Pinpoint the cell where the given text exists, returning its (x, y) midpoint coordinate. 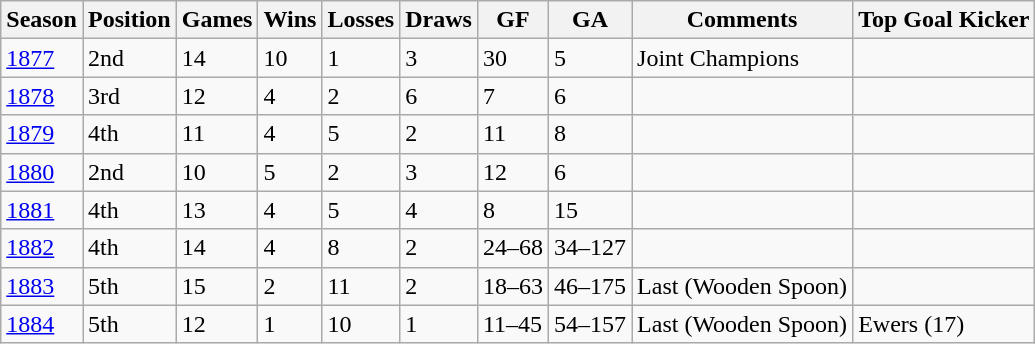
Draws (439, 20)
1877 (42, 58)
Top Goal Kicker (944, 20)
18–63 (512, 286)
GF (512, 20)
Games (217, 20)
54–157 (590, 324)
Comments (742, 20)
30 (512, 58)
7 (512, 96)
24–68 (512, 248)
3rd (129, 96)
Losses (361, 20)
1882 (42, 248)
1883 (42, 286)
1881 (42, 210)
34–127 (590, 248)
Season (42, 20)
Ewers (17) (944, 324)
Position (129, 20)
46–175 (590, 286)
Wins (290, 20)
1879 (42, 134)
1880 (42, 172)
Joint Champions (742, 58)
GA (590, 20)
1884 (42, 324)
13 (217, 210)
1878 (42, 96)
11–45 (512, 324)
